Locate the cell with the specified text and output its (x, y) center coordinate. 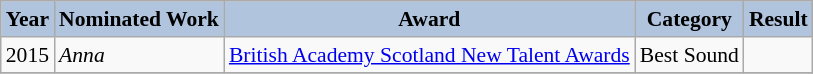
Best Sound (690, 55)
Award (430, 19)
Category (690, 19)
Result (778, 19)
Year (28, 19)
British Academy Scotland New Talent Awards (430, 55)
2015 (28, 55)
Anna (139, 55)
Nominated Work (139, 19)
